Capture the cell that displays the provided text and extract its (X, Y) central coordinate. 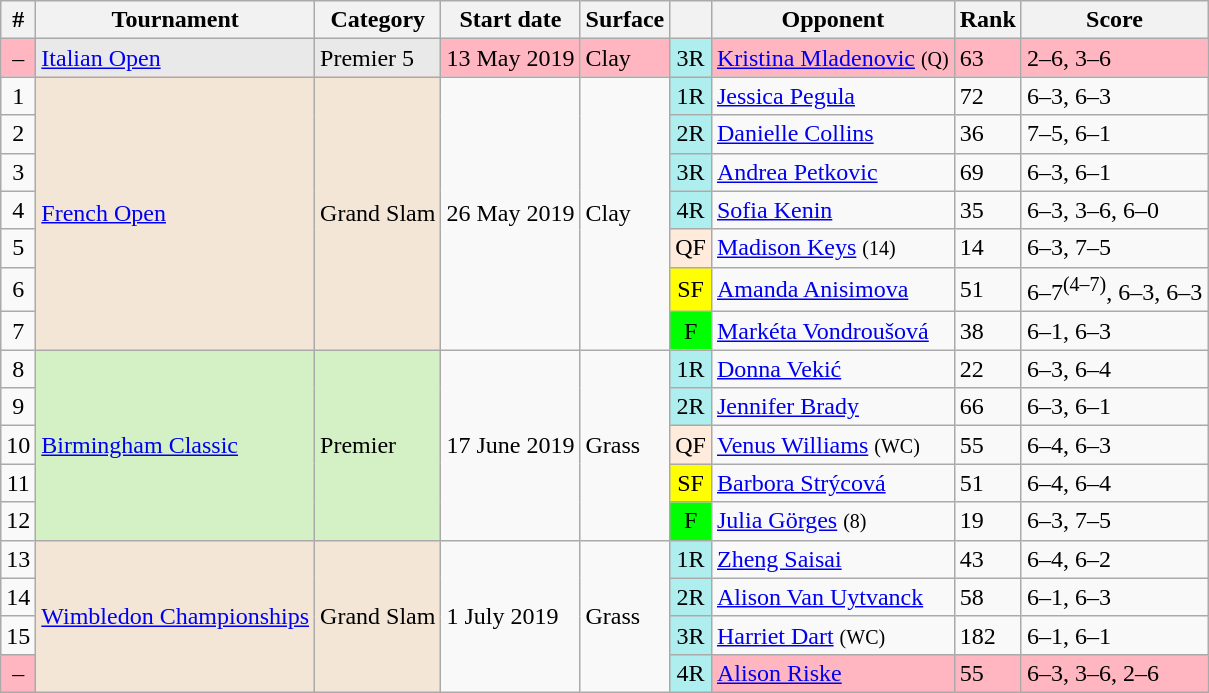
35 (988, 210)
72 (988, 96)
Harriet Dart (WC) (832, 635)
43 (988, 559)
6–3, 6–4 (1114, 369)
12 (18, 521)
6–3, 6–3 (1114, 96)
Jessica Pegula (832, 96)
69 (988, 172)
Danielle Collins (832, 134)
1 (18, 96)
58 (988, 597)
Score (1114, 20)
6–7(4–7), 6–3, 6–3 (1114, 290)
Madison Keys (14) (832, 248)
Alison Van Uytvanck (832, 597)
Premier 5 (378, 58)
6–3, 3–6, 2–6 (1114, 673)
Start date (510, 20)
Alison Riske (832, 673)
French Open (176, 214)
Opponent (832, 20)
13 May 2019 (510, 58)
2–6, 3–6 (1114, 58)
Amanda Anisimova (832, 290)
Category (378, 20)
36 (988, 134)
Donna Vekić (832, 369)
6–3, 3–6, 6–0 (1114, 210)
9 (18, 407)
8 (18, 369)
Julia Görges (8) (832, 521)
5 (18, 248)
Wimbledon Championships (176, 616)
Andrea Petkovic (832, 172)
# (18, 20)
Italian Open (176, 58)
6–4, 6–4 (1114, 483)
15 (18, 635)
Barbora Strýcová (832, 483)
3 (18, 172)
4 (18, 210)
Tournament (176, 20)
182 (988, 635)
38 (988, 331)
63 (988, 58)
22 (988, 369)
10 (18, 445)
17 June 2019 (510, 445)
1 July 2019 (510, 616)
6–1, 6–1 (1114, 635)
7–5, 6–1 (1114, 134)
Zheng Saisai (832, 559)
6 (18, 290)
Premier (378, 445)
Surface (625, 20)
Venus Williams (WC) (832, 445)
Markéta Vondroušová (832, 331)
2 (18, 134)
Rank (988, 20)
Jennifer Brady (832, 407)
Kristina Mladenovic (Q) (832, 58)
Birmingham Classic (176, 445)
26 May 2019 (510, 214)
66 (988, 407)
13 (18, 559)
19 (988, 521)
Sofia Kenin (832, 210)
6–4, 6–2 (1114, 559)
11 (18, 483)
6–4, 6–3 (1114, 445)
7 (18, 331)
